Output the [x, y] coordinate of the center of the cell containing the given text.  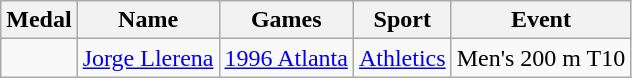
Sport [402, 20]
1996 Atlanta [286, 58]
Medal [39, 20]
Men's 200 m T10 [541, 58]
Event [541, 20]
Games [286, 20]
Jorge Llerena [148, 58]
Name [148, 20]
Athletics [402, 58]
